Extract the (X, Y) coordinate from the center of the cell holding the provided text.  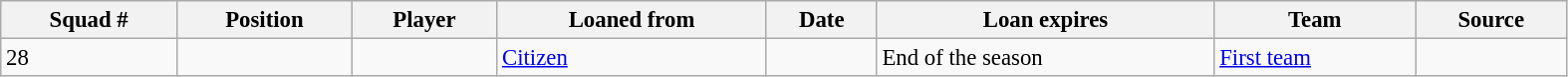
Loaned from (632, 20)
Player (424, 20)
Citizen (632, 58)
Position (265, 20)
First team (1315, 58)
Squad # (90, 20)
Date (821, 20)
Source (1491, 20)
Team (1315, 20)
End of the season (1046, 58)
Loan expires (1046, 20)
28 (90, 58)
